Provide the (x, y) coordinate of the cell's center where the given text is located.  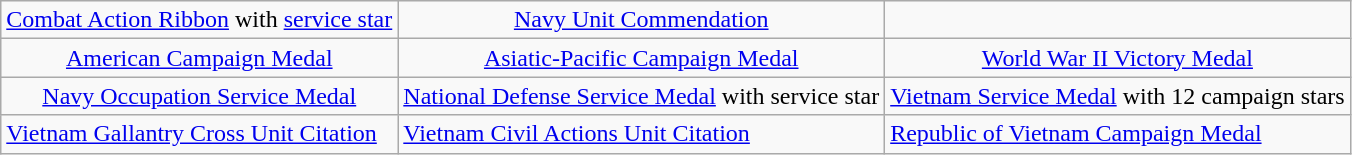
Combat Action Ribbon with service star (200, 20)
Vietnam Service Medal with 12 campaign stars (1118, 96)
Navy Occupation Service Medal (200, 96)
Navy Unit Commendation (642, 20)
American Campaign Medal (200, 58)
Vietnam Gallantry Cross Unit Citation (200, 134)
National Defense Service Medal with service star (642, 96)
Asiatic-Pacific Campaign Medal (642, 58)
World War II Victory Medal (1118, 58)
Vietnam Civil Actions Unit Citation (642, 134)
Republic of Vietnam Campaign Medal (1118, 134)
